Capture the cell that displays the provided text and extract its (x, y) central coordinate. 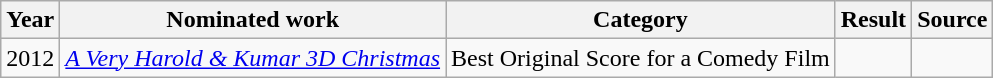
Year (30, 20)
Category (641, 20)
Best Original Score for a Comedy Film (641, 58)
Nominated work (253, 20)
A Very Harold & Kumar 3D Christmas (253, 58)
Result (873, 20)
Source (952, 20)
2012 (30, 58)
